Search for the cell housing the specified text and yield its (X, Y) center coordinate. 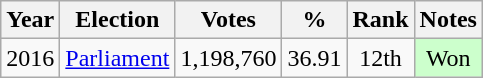
36.91 (314, 58)
2016 (30, 58)
Votes (228, 20)
Notes (448, 20)
12th (380, 58)
Parliament (118, 58)
Year (30, 20)
% (314, 20)
Rank (380, 20)
Election (118, 20)
Won (448, 58)
1,198,760 (228, 58)
